Output the (x, y) coordinate of the center of the cell containing the given text.  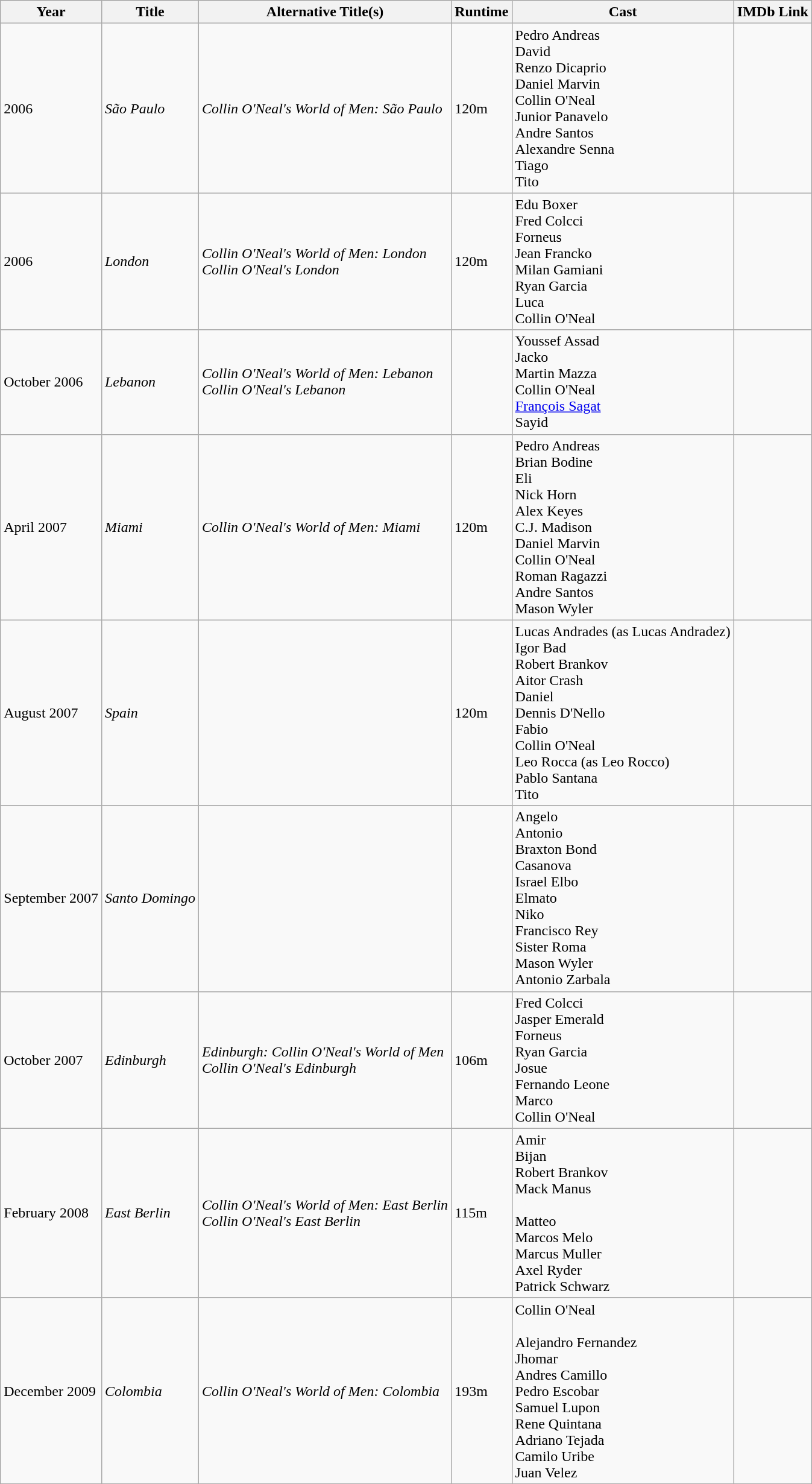
Amir Bijan Robert Brankov Mack Manus Matteo Marcos Melo Marcus Muller Axel Ryder Patrick Schwarz (623, 1213)
December 2009 (51, 1391)
Santo Domingo (149, 898)
Fred Colcci Jasper Emerald Forneus Ryan Garcia Josue Fernando Leone Marco Collin O'Neal (623, 1060)
Cast (623, 12)
August 2007 (51, 713)
Colombia (149, 1391)
Collin O'NealAlejandro Fernandez Jhomar Andres Camillo Pedro Escobar Samuel Lupon Rene Quintana Adriano Tejada Camilo Uribe Juan Velez (623, 1391)
Pedro Andreas David Renzo Dicaprio Daniel Marvin Collin O'Neal Junior Panavelo Andre Santos Alexandre Senna Tiago Tito (623, 109)
193m (482, 1391)
Spain (149, 713)
Year (51, 12)
106m (482, 1060)
115m (482, 1213)
October 2006 (51, 382)
East Berlin (149, 1213)
April 2007 (51, 527)
Collin O'Neal's World of Men: Miami (326, 527)
Runtime (482, 12)
Collin O'Neal's World of Men: São Paulo (326, 109)
Collin O'Neal's World of Men: LebanonCollin O'Neal's Lebanon (326, 382)
Angelo Antonio Braxton Bond Casanova Israel Elbo Elmato Niko Francisco Rey Sister Roma Mason Wyler Antonio Zarbala (623, 898)
Alternative Title(s) (326, 12)
London (149, 262)
Collin O'Neal's World of Men: LondonCollin O'Neal's London (326, 262)
September 2007 (51, 898)
Youssef Assad Jacko Martin Mazza Collin O'Neal François Sagat Sayid (623, 382)
Collin O'Neal's World of Men: Colombia (326, 1391)
Miami (149, 527)
October 2007 (51, 1060)
Edinburgh (149, 1060)
São Paulo (149, 109)
Title (149, 12)
Pedro Andreas Brian Bodine Eli Nick Horn Alex Keyes C.J. Madison Daniel Marvin Collin O'Neal Roman Ragazzi Andre Santos Mason Wyler (623, 527)
Edinburgh: Collin O'Neal's World of Men Collin O'Neal's Edinburgh (326, 1060)
Collin O'Neal's World of Men: East Berlin Collin O'Neal's East Berlin (326, 1213)
Edu Boxer Fred Colcci Forneus Jean Francko Milan Gamiani Ryan Garcia Luca Collin O'Neal (623, 262)
IMDb Link (773, 12)
Lebanon (149, 382)
February 2008 (51, 1213)
